Determine the (X, Y) coordinate at the center of the cell enclosing the given text.  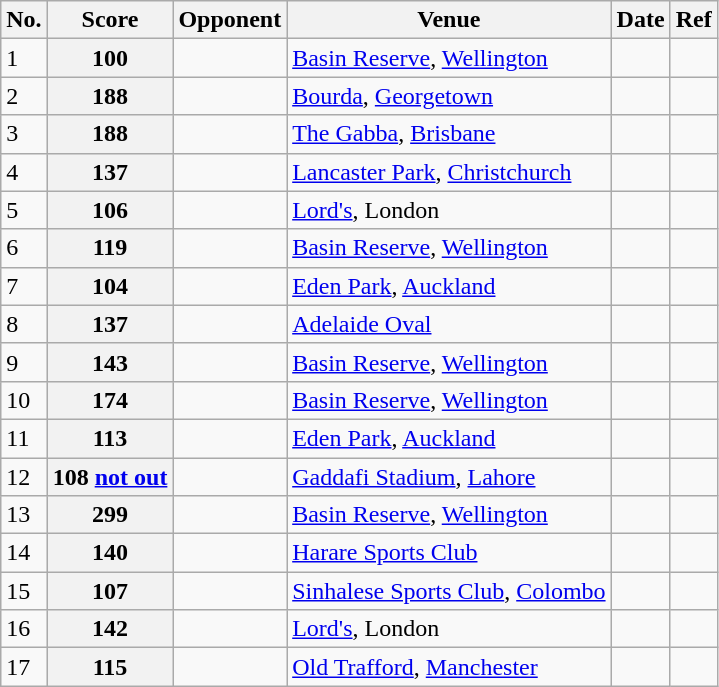
174 (110, 400)
Bourda, Georgetown (449, 96)
Lancaster Park, Christchurch (449, 172)
100 (110, 58)
104 (110, 286)
3 (24, 134)
2 (24, 96)
9 (24, 362)
108 not out (110, 477)
119 (110, 248)
Old Trafford, Manchester (449, 667)
143 (110, 362)
16 (24, 629)
10 (24, 400)
106 (110, 210)
12 (24, 477)
17 (24, 667)
Date (640, 20)
Venue (449, 20)
142 (110, 629)
The Gabba, Brisbane (449, 134)
113 (110, 438)
14 (24, 553)
Adelaide Oval (449, 324)
Gaddafi Stadium, Lahore (449, 477)
11 (24, 438)
4 (24, 172)
13 (24, 515)
6 (24, 248)
1 (24, 58)
140 (110, 553)
299 (110, 515)
107 (110, 591)
No. (24, 20)
5 (24, 210)
Sinhalese Sports Club, Colombo (449, 591)
Score (110, 20)
Ref (694, 20)
Opponent (230, 20)
Harare Sports Club (449, 553)
7 (24, 286)
115 (110, 667)
8 (24, 324)
15 (24, 591)
